From the cell containing the given text, extract its center point as (X, Y) coordinate. 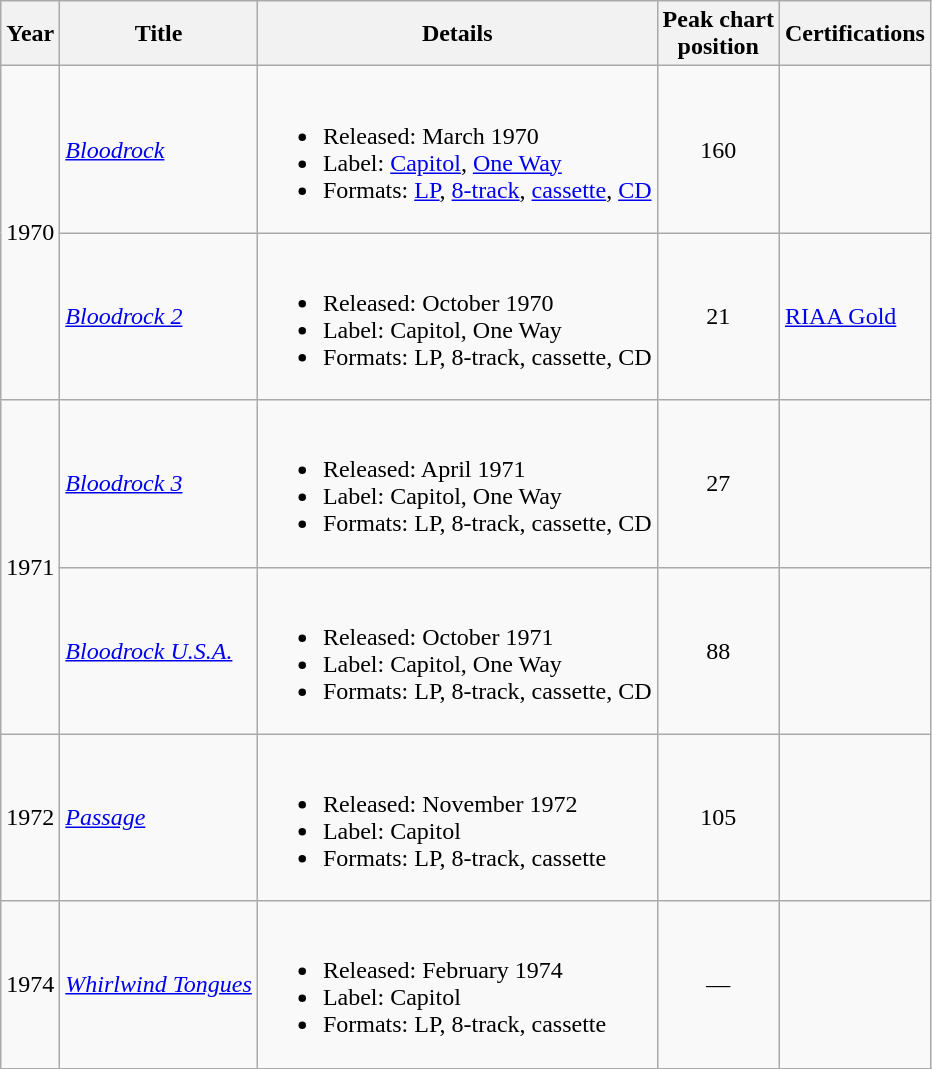
Whirlwind Tongues (159, 984)
Bloodrock 3 (159, 484)
105 (718, 818)
Released: October 1971Label: Capitol, One Way Formats: LP, 8-track, cassette, CD (457, 650)
Released: October 1970Label: Capitol, One Way Formats: LP, 8-track, cassette, CD (457, 316)
Released: March 1970Label: Capitol, One Way Formats: LP, 8-track, cassette, CD (457, 150)
Certifications (854, 34)
Released: February 1974Label: CapitolFormats: LP, 8-track, cassette (457, 984)
Bloodrock U.S.A. (159, 650)
Released: April 1971Label: Capitol, One Way Formats: LP, 8-track, cassette, CD (457, 484)
Title (159, 34)
RIAA Gold (854, 316)
160 (718, 150)
Details (457, 34)
1972 (30, 818)
Released: November 1972Label: CapitolFormats: LP, 8-track, cassette (457, 818)
Peak chartposition (718, 34)
1971 (30, 567)
21 (718, 316)
1974 (30, 984)
27 (718, 484)
1970 (30, 233)
Passage (159, 818)
Bloodrock (159, 150)
— (718, 984)
Bloodrock 2 (159, 316)
Year (30, 34)
88 (718, 650)
